Detect which cell encompasses the target text, then output its (X, Y) center coordinate. 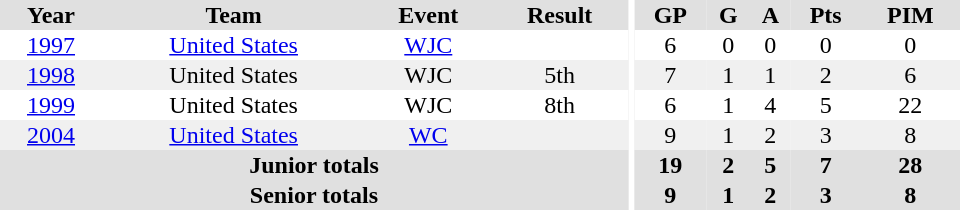
22 (910, 105)
2004 (51, 135)
Year (51, 15)
WC (428, 135)
4 (770, 105)
1998 (51, 75)
19 (670, 165)
Result (560, 15)
Team (234, 15)
Pts (826, 15)
A (770, 15)
Junior totals (314, 165)
Senior totals (314, 195)
1999 (51, 105)
PIM (910, 15)
5th (560, 75)
1997 (51, 45)
Event (428, 15)
8th (560, 105)
G (728, 15)
28 (910, 165)
GP (670, 15)
